Identify which cell holds the provided text, then report its (X, Y) central coordinate. 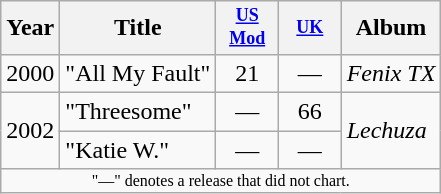
"Katie W." (138, 150)
Album (391, 28)
Year (30, 28)
UK (310, 28)
2002 (30, 130)
"Threesome" (138, 111)
2000 (30, 73)
Title (138, 28)
"All My Fault" (138, 73)
"—" denotes a release that did not chart. (221, 181)
Lechuza (391, 130)
66 (310, 111)
Fenix TX (391, 73)
USMod (248, 28)
21 (248, 73)
